Scan for the cell matching the given text and deliver its [x, y] coordinate at center. 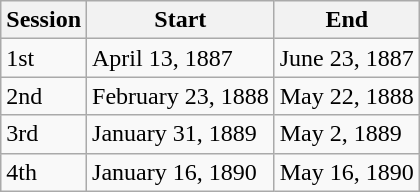
1st [44, 58]
May 16, 1890 [346, 172]
4th [44, 172]
June 23, 1887 [346, 58]
Session [44, 20]
2nd [44, 96]
April 13, 1887 [181, 58]
May 22, 1888 [346, 96]
February 23, 1888 [181, 96]
3rd [44, 134]
End [346, 20]
January 31, 1889 [181, 134]
May 2, 1889 [346, 134]
January 16, 1890 [181, 172]
Start [181, 20]
